Detect which cell encompasses the target text, then output its [x, y] center coordinate. 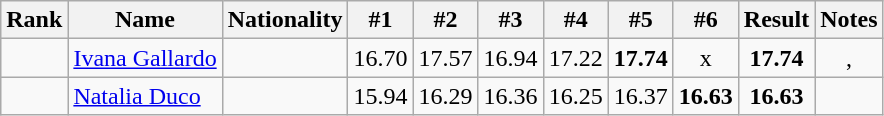
#6 [706, 20]
#1 [380, 20]
#2 [446, 20]
16.70 [380, 58]
Nationality [285, 20]
16.94 [510, 58]
#5 [640, 20]
16.37 [640, 96]
17.22 [576, 58]
16.36 [510, 96]
Result [776, 20]
16.29 [446, 96]
Ivana Gallardo [145, 58]
x [706, 58]
16.25 [576, 96]
#3 [510, 20]
, [849, 58]
Rank [34, 20]
15.94 [380, 96]
Natalia Duco [145, 96]
17.57 [446, 58]
Notes [849, 20]
#4 [576, 20]
Name [145, 20]
